Scan for the cell matching the given text and deliver its [x, y] coordinate at center. 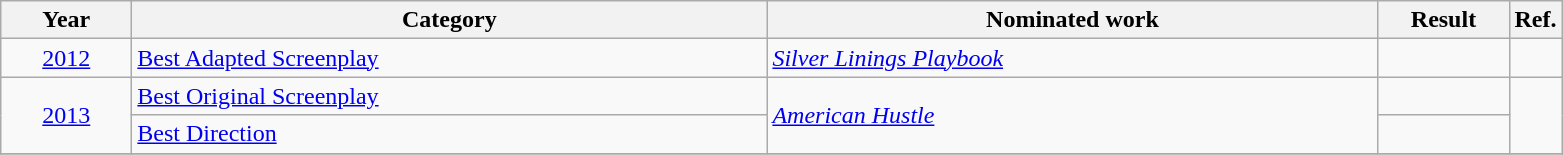
Best Adapted Screenplay [450, 58]
Ref. [1536, 20]
Category [450, 20]
Year [66, 20]
Silver Linings Playbook [1072, 58]
2013 [66, 115]
2012 [66, 58]
Best Original Screenplay [450, 96]
Best Direction [450, 134]
American Hustle [1072, 115]
Result [1444, 20]
Nominated work [1072, 20]
